Provide the [x, y] coordinate of the cell's center where the given text is located.  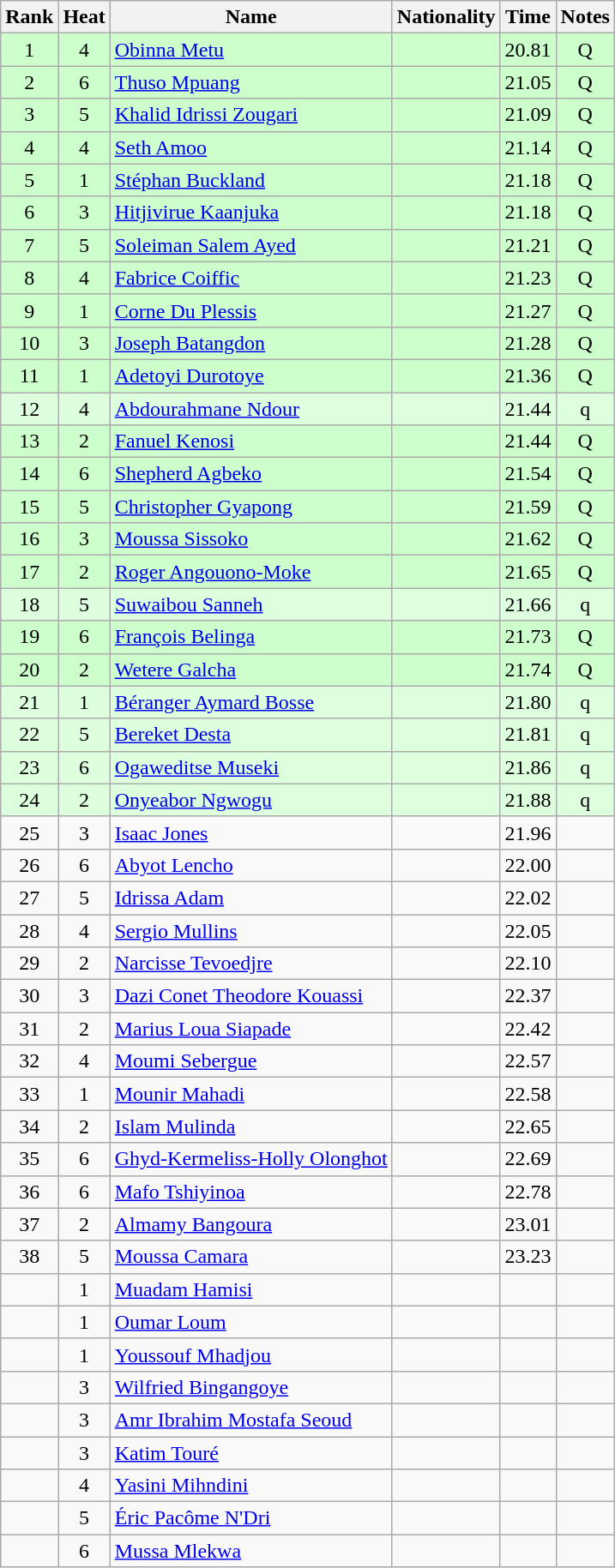
17 [29, 572]
Onyeabor Ngwogu [250, 800]
21.81 [528, 735]
22.00 [528, 865]
Seth Amoo [250, 147]
Wilfried Bingangoye [250, 1387]
Corne Du Plessis [250, 310]
Name [250, 17]
31 [29, 1029]
22.42 [528, 1029]
Fabrice Coiffic [250, 278]
28 [29, 930]
Ghyd-Kermeliss-Holly Olonghot [250, 1159]
21.73 [528, 637]
23.01 [528, 1224]
36 [29, 1192]
Mounir Mahadi [250, 1094]
22.37 [528, 996]
21.66 [528, 604]
Wetere Galcha [250, 670]
Marius Loua Siapade [250, 1029]
Bereket Desta [250, 735]
Obinna Metu [250, 50]
21.05 [528, 82]
22.65 [528, 1126]
Yasini Mihndini [250, 1486]
Soleiman Salem Ayed [250, 245]
22.10 [528, 964]
Amr Ibrahim Mostafa Seoud [250, 1420]
21.86 [528, 767]
38 [29, 1257]
Thuso Mpuang [250, 82]
16 [29, 539]
Moussa Camara [250, 1257]
Abdourahmane Ndour [250, 409]
26 [29, 865]
Stéphan Buckland [250, 180]
37 [29, 1224]
10 [29, 343]
8 [29, 278]
29 [29, 964]
22.69 [528, 1159]
Suwaibou Sanneh [250, 604]
Heat [84, 17]
Youssouf Mhadjou [250, 1355]
Éric Pacôme N'Dri [250, 1518]
Time [528, 17]
34 [29, 1126]
Nationality [446, 17]
14 [29, 474]
22 [29, 735]
Oumar Loum [250, 1322]
Rank [29, 17]
24 [29, 800]
21.62 [528, 539]
21.96 [528, 832]
25 [29, 832]
20 [29, 670]
Khalid Idrissi Zougari [250, 115]
9 [29, 310]
23.23 [528, 1257]
Almamy Bangoura [250, 1224]
30 [29, 996]
21.65 [528, 572]
22.78 [528, 1192]
Fanuel Kenosi [250, 442]
Roger Angouono-Moke [250, 572]
Hitjivirue Kaanjuka [250, 213]
22.05 [528, 930]
22.58 [528, 1094]
21.88 [528, 800]
Abyot Lencho [250, 865]
21.54 [528, 474]
Béranger Aymard Bosse [250, 702]
35 [29, 1159]
13 [29, 442]
21.36 [528, 375]
23 [29, 767]
32 [29, 1061]
22.02 [528, 898]
Isaac Jones [250, 832]
Muadam Hamisi [250, 1289]
22.57 [528, 1061]
Moussa Sissoko [250, 539]
Mafo Tshiyinoa [250, 1192]
33 [29, 1094]
21 [29, 702]
21.59 [528, 507]
21.23 [528, 278]
Ogaweditse Museki [250, 767]
Idrissa Adam [250, 898]
Islam Mulinda [250, 1126]
18 [29, 604]
François Belinga [250, 637]
11 [29, 375]
21.28 [528, 343]
Adetoyi Durotoye [250, 375]
15 [29, 507]
Joseph Batangdon [250, 343]
Shepherd Agbeko [250, 474]
Sergio Mullins [250, 930]
7 [29, 245]
Mussa Mlekwa [250, 1551]
12 [29, 409]
21.27 [528, 310]
27 [29, 898]
Katim Touré [250, 1453]
Dazi Conet Theodore Kouassi [250, 996]
Moumi Sebergue [250, 1061]
19 [29, 637]
Christopher Gyapong [250, 507]
Narcisse Tevoedjre [250, 964]
21.14 [528, 147]
21.21 [528, 245]
21.80 [528, 702]
21.09 [528, 115]
21.74 [528, 670]
20.81 [528, 50]
Notes [585, 17]
